Find where the given text appears and provide that cell's center as [X, Y] coordinate. 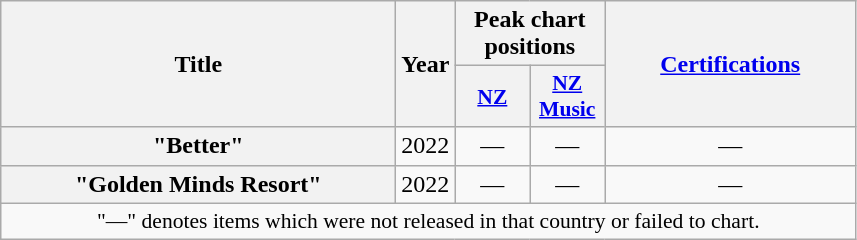
Certifications [730, 64]
Title [198, 64]
"—" denotes items which were not released in that country or failed to chart. [428, 221]
NZ [492, 96]
"Golden Minds Resort" [198, 184]
"Better" [198, 146]
Peak chart positions [530, 34]
Year [426, 64]
NZ Music [568, 96]
